Capture the cell that displays the provided text and extract its [X, Y] central coordinate. 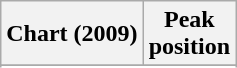
Chart (2009) [72, 34]
Peakposition [189, 34]
